From the cell containing the given text, extract its center point as [x, y] coordinate. 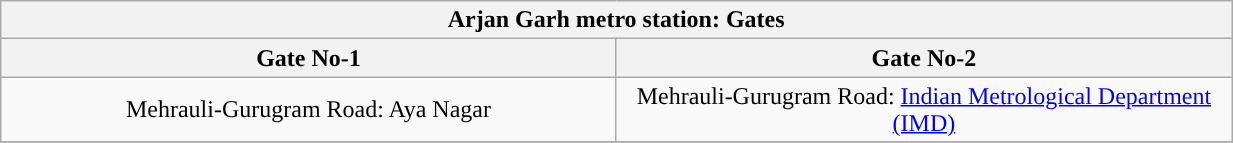
Mehrauli-Gurugram Road: Indian Metrological Department (IMD) [924, 110]
Arjan Garh metro station: Gates [616, 20]
Gate No-2 [924, 58]
Mehrauli-Gurugram Road: Aya Nagar [308, 110]
Gate No-1 [308, 58]
